Return the (x, y) coordinate for the center point of the cell that contains the specified text.  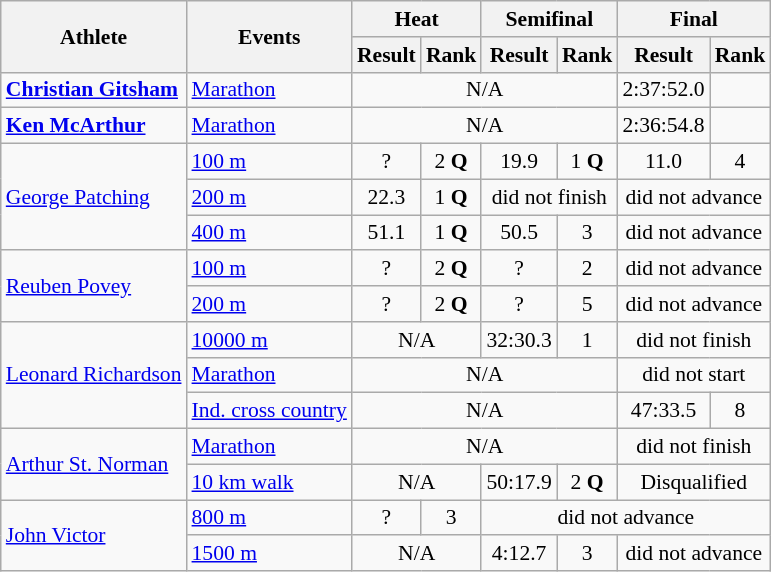
5 (588, 304)
400 m (270, 233)
1500 m (270, 554)
Reuben Povey (94, 286)
51.1 (386, 233)
Semifinal (549, 19)
did not start (694, 375)
2:36:54.8 (663, 126)
50.5 (518, 233)
19.9 (518, 162)
10 km walk (270, 482)
1 (588, 340)
Arthur St. Norman (94, 464)
Leonard Richardson (94, 376)
Heat (416, 19)
Ken McArthur (94, 126)
Ind. cross country (270, 411)
Athlete (94, 36)
Disqualified (694, 482)
8 (740, 411)
800 m (270, 518)
4:12.7 (518, 554)
32:30.3 (518, 340)
Final (694, 19)
John Victor (94, 536)
47:33.5 (663, 411)
Events (270, 36)
George Patching (94, 198)
11.0 (663, 162)
50:17.9 (518, 482)
22.3 (386, 197)
Christian Gitsham (94, 90)
2 (588, 269)
2:37:52.0 (663, 90)
10000 m (270, 340)
4 (740, 162)
